Identify which cell holds the provided text, then report its (X, Y) central coordinate. 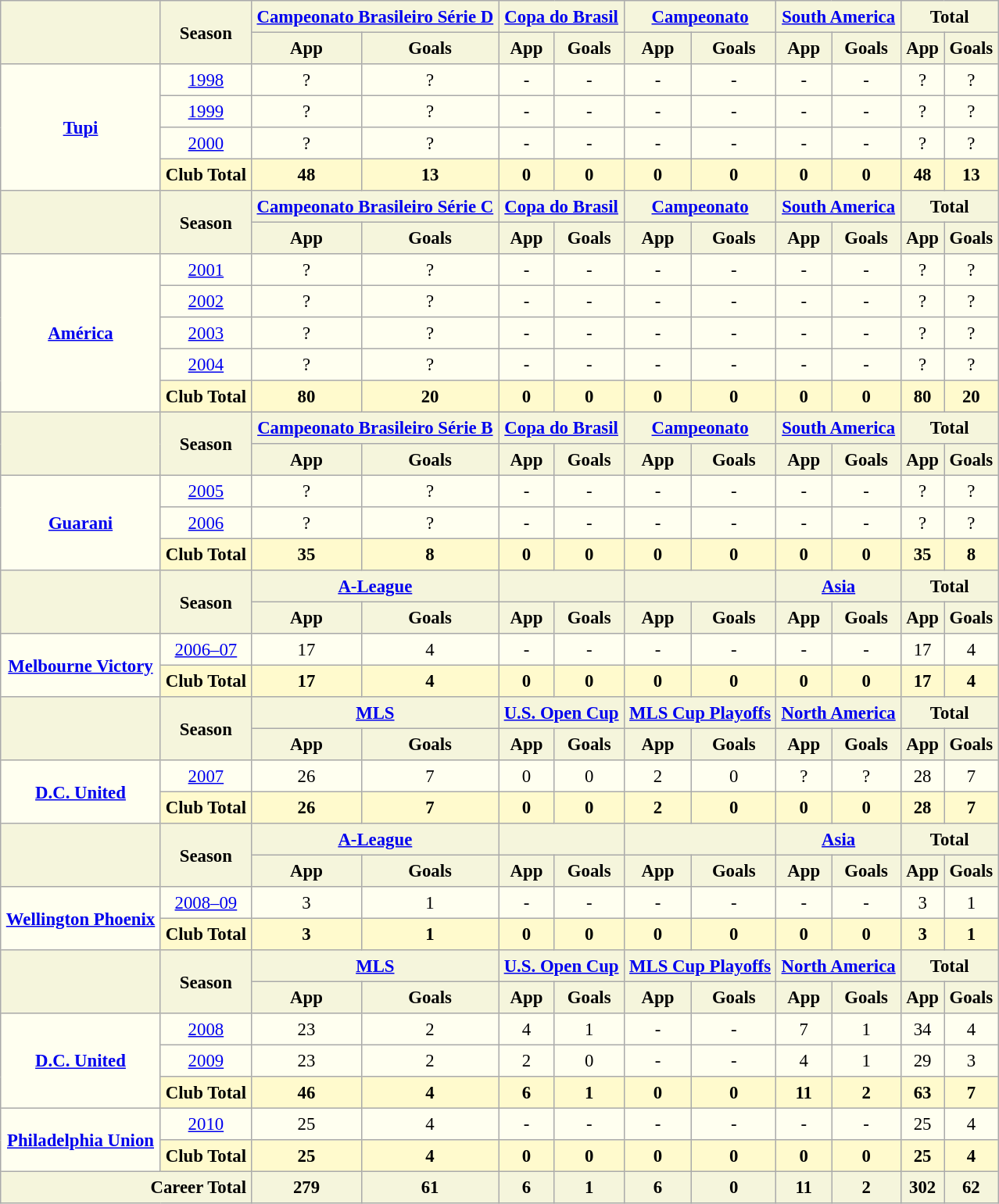
63 (922, 1092)
2001 (206, 270)
2009 (206, 1060)
2004 (206, 364)
Philadelphia Union (81, 1139)
Career Total (127, 1187)
2005 (206, 491)
34 (922, 1029)
Tupi (81, 127)
46 (306, 1092)
2008–09 (206, 902)
2008 (206, 1029)
61 (430, 1187)
2007 (206, 776)
2006–07 (206, 649)
302 (922, 1187)
2006 (206, 523)
2010 (206, 1124)
2000 (206, 143)
Campeonato Brasileiro Série C (375, 206)
Melbourne Victory (81, 666)
1999 (206, 111)
1998 (206, 80)
29 (922, 1060)
Guarani (81, 523)
América (81, 333)
2003 (206, 333)
279 (306, 1187)
Campeonato Brasileiro Série B (375, 427)
Campeonato Brasileiro Série D (375, 16)
Wellington Phoenix (81, 919)
2002 (206, 301)
62 (971, 1187)
